Detect which cell encompasses the target text, then output its [x, y] center coordinate. 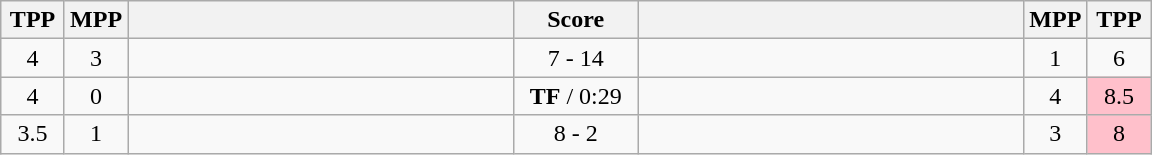
7 - 14 [576, 58]
6 [1119, 58]
8.5 [1119, 96]
0 [96, 96]
Score [576, 20]
TF / 0:29 [576, 96]
8 [1119, 134]
3.5 [33, 134]
8 - 2 [576, 134]
